Search for the cell housing the specified text and yield its (X, Y) center coordinate. 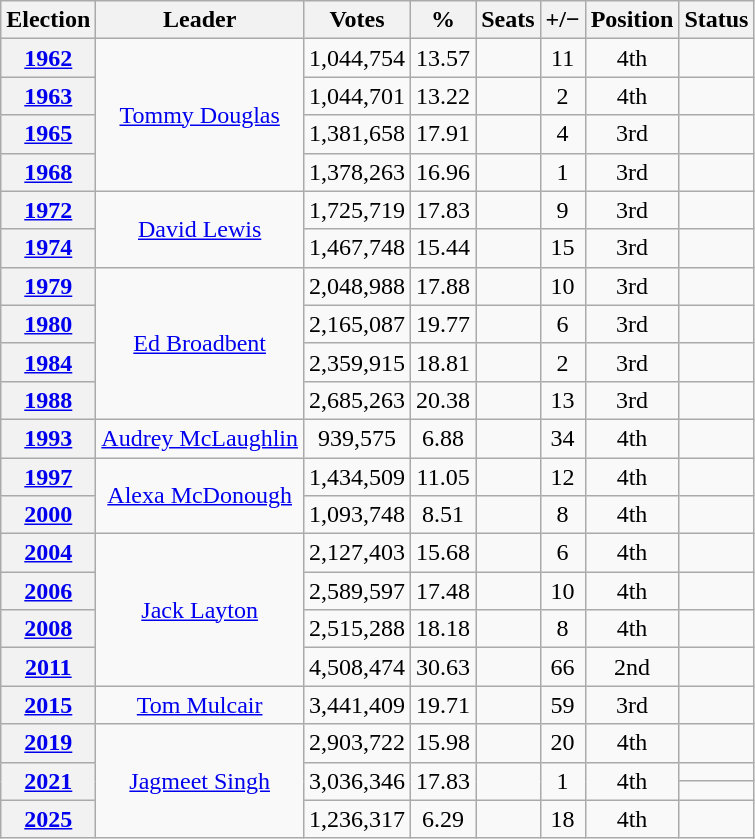
1,381,658 (356, 134)
18 (562, 819)
2008 (48, 629)
18.81 (444, 362)
1968 (48, 172)
Alexa McDonough (200, 496)
34 (562, 438)
18.18 (444, 629)
1,467,748 (356, 248)
1979 (48, 286)
20 (562, 743)
1963 (48, 96)
Jack Layton (200, 610)
2,165,087 (356, 324)
8.51 (444, 515)
Tommy Douglas (200, 115)
1965 (48, 134)
2,359,915 (356, 362)
2nd (632, 667)
16.96 (444, 172)
2,903,722 (356, 743)
11 (562, 58)
1,236,317 (356, 819)
2,127,403 (356, 553)
939,575 (356, 438)
Position (632, 20)
13.57 (444, 58)
2,589,597 (356, 591)
2,515,288 (356, 629)
2011 (48, 667)
+/− (562, 20)
Status (716, 20)
3,441,409 (356, 705)
1,434,509 (356, 477)
Leader (200, 20)
19.71 (444, 705)
Jagmeet Singh (200, 781)
11.05 (444, 477)
1972 (48, 210)
Votes (356, 20)
1,044,754 (356, 58)
% (444, 20)
1,044,701 (356, 96)
1,378,263 (356, 172)
13 (562, 400)
4,508,474 (356, 667)
17.91 (444, 134)
6.88 (444, 438)
Seats (508, 20)
4 (562, 134)
Ed Broadbent (200, 343)
2015 (48, 705)
15.98 (444, 743)
17.48 (444, 591)
66 (562, 667)
12 (562, 477)
1962 (48, 58)
2021 (48, 781)
1974 (48, 248)
1988 (48, 400)
20.38 (444, 400)
19.77 (444, 324)
Audrey McLaughlin (200, 438)
30.63 (444, 667)
Election (48, 20)
2025 (48, 819)
17.88 (444, 286)
2,685,263 (356, 400)
9 (562, 210)
David Lewis (200, 229)
1984 (48, 362)
2,048,988 (356, 286)
15 (562, 248)
15.68 (444, 553)
59 (562, 705)
15.44 (444, 248)
3,036,346 (356, 781)
1,725,719 (356, 210)
6.29 (444, 819)
1993 (48, 438)
2006 (48, 591)
1997 (48, 477)
13.22 (444, 96)
2004 (48, 553)
1980 (48, 324)
Tom Mulcair (200, 705)
1,093,748 (356, 515)
2000 (48, 515)
2019 (48, 743)
